Pinpoint the cell where the given text exists, returning its (X, Y) midpoint coordinate. 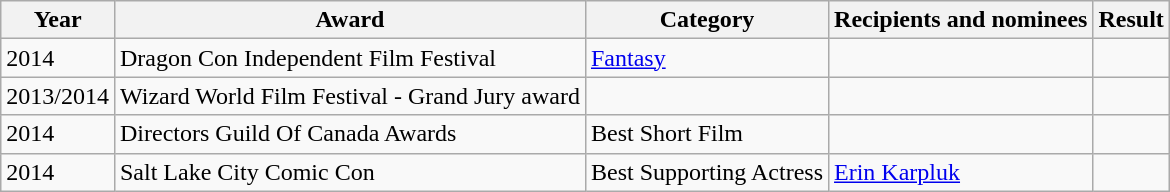
Result (1131, 20)
Erin Karpluk (961, 172)
Best Short Film (706, 134)
Fantasy (706, 58)
2013/2014 (58, 96)
Year (58, 20)
Category (706, 20)
Award (350, 20)
Wizard World Film Festival - Grand Jury award (350, 96)
Best Supporting Actress (706, 172)
Salt Lake City Comic Con (350, 172)
Dragon Con Independent Film Festival (350, 58)
Recipients and nominees (961, 20)
Directors Guild Of Canada Awards (350, 134)
